Find where the given text appears and provide that cell's center as [x, y] coordinate. 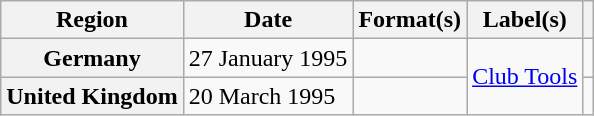
Format(s) [410, 20]
Date [268, 20]
27 January 1995 [268, 58]
Region [92, 20]
Germany [92, 58]
Club Tools [525, 77]
United Kingdom [92, 96]
20 March 1995 [268, 96]
Label(s) [525, 20]
